Determine the (X, Y) coordinate at the center of the cell enclosing the given text.  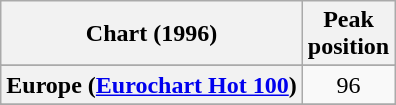
Peakposition (348, 34)
96 (348, 85)
Chart (1996) (152, 34)
Europe (Eurochart Hot 100) (152, 85)
